Scan for the cell matching the given text and deliver its (x, y) coordinate at center. 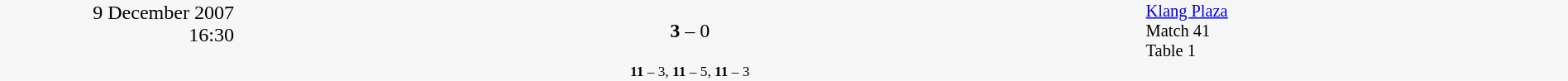
9 December 200716:30 (117, 40)
Klang PlazaMatch 41Table 1 (1356, 31)
3 – 0 (690, 31)
11 – 3, 11 – 5, 11 – 3 (690, 71)
